Pinpoint the cell where the given text exists, returning its (X, Y) midpoint coordinate. 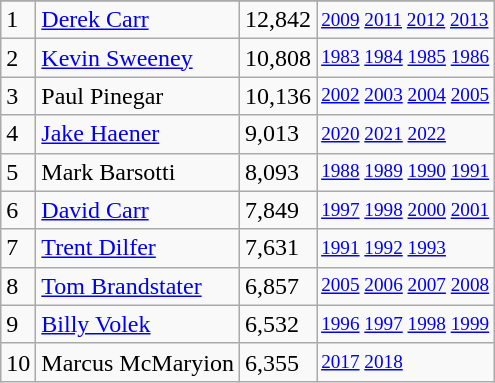
5 (18, 172)
1997 1998 2000 2001 (406, 210)
9,013 (278, 134)
9 (18, 324)
10 (18, 362)
Marcus McMaryion (138, 362)
1983 1984 1985 1986 (406, 58)
Kevin Sweeney (138, 58)
2002 2003 2004 2005 (406, 96)
1988 1989 1990 1991 (406, 172)
Jake Haener (138, 134)
David Carr (138, 210)
10,136 (278, 96)
8,093 (278, 172)
2009 2011 2012 2013 (406, 20)
Tom Brandstater (138, 286)
2005 2006 2007 2008 (406, 286)
2020 2021 2022 (406, 134)
6,355 (278, 362)
2017 2018 (406, 362)
1991 1992 1993 (406, 248)
4 (18, 134)
1 (18, 20)
6 (18, 210)
8 (18, 286)
7,631 (278, 248)
6,532 (278, 324)
Paul Pinegar (138, 96)
Billy Volek (138, 324)
3 (18, 96)
12,842 (278, 20)
Trent Dilfer (138, 248)
Derek Carr (138, 20)
10,808 (278, 58)
1996 1997 1998 1999 (406, 324)
2 (18, 58)
7 (18, 248)
6,857 (278, 286)
7,849 (278, 210)
Mark Barsotti (138, 172)
